Locate the cell with the specified text and output its (x, y) center coordinate. 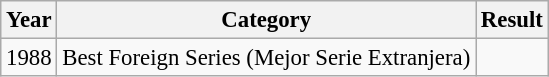
Category (266, 20)
Year (29, 20)
Result (512, 20)
Best Foreign Series (Mejor Serie Extranjera) (266, 58)
1988 (29, 58)
